From the cell containing the given text, extract its center point as [x, y] coordinate. 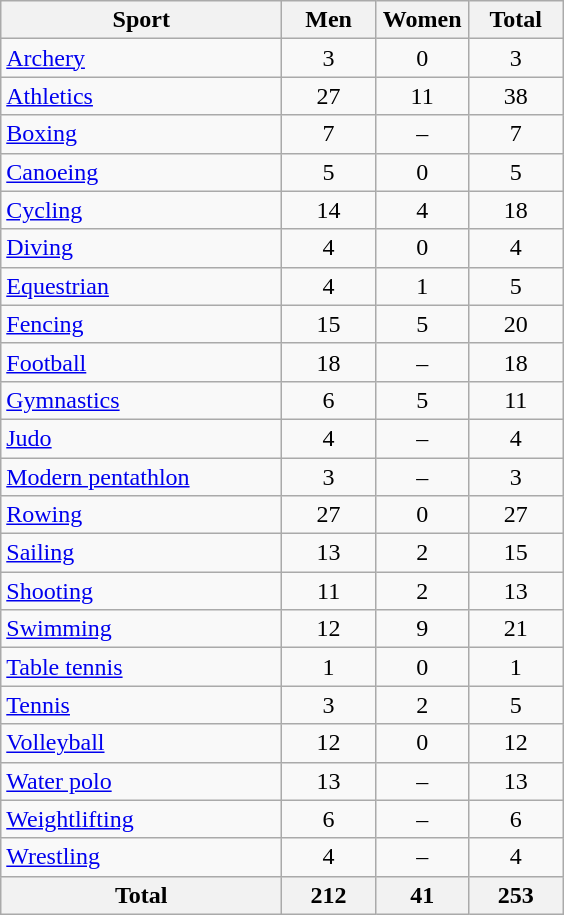
38 [516, 96]
Archery [142, 58]
Equestrian [142, 286]
Table tennis [142, 667]
9 [422, 629]
Women [422, 20]
Swimming [142, 629]
Water polo [142, 781]
Rowing [142, 515]
212 [329, 895]
Wrestling [142, 857]
Modern pentathlon [142, 477]
41 [422, 895]
Athletics [142, 96]
Diving [142, 248]
Sailing [142, 553]
Tennis [142, 705]
Shooting [142, 591]
21 [516, 629]
20 [516, 324]
Canoeing [142, 172]
Judo [142, 438]
Gymnastics [142, 400]
Volleyball [142, 743]
Weightlifting [142, 819]
Men [329, 20]
253 [516, 895]
Football [142, 362]
14 [329, 210]
Sport [142, 20]
Fencing [142, 324]
Boxing [142, 134]
Cycling [142, 210]
